Locate the cell with the specified text and output its (X, Y) center coordinate. 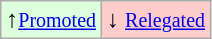
↑Promoted (52, 20)
↓ Relegated (156, 20)
